Capture the cell that displays the provided text and extract its [X, Y] central coordinate. 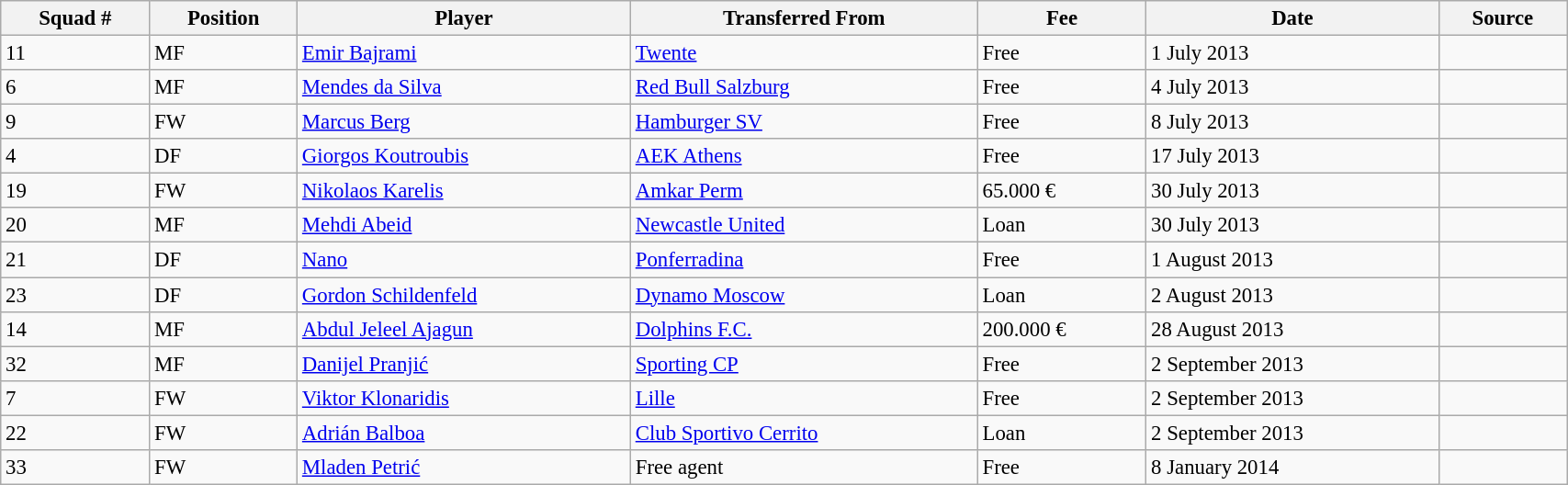
Fee [1062, 18]
32 [75, 364]
1 July 2013 [1292, 53]
Mehdi Abeid [465, 225]
Mladen Petrić [465, 468]
33 [75, 468]
4 [75, 156]
Abdul Jeleel Ajagun [465, 329]
65.000 € [1062, 191]
Date [1292, 18]
19 [75, 191]
Red Bull Salzburg [804, 87]
Free agent [804, 468]
28 August 2013 [1292, 329]
Club Sportivo Cerrito [804, 433]
Emir Bajrami [465, 53]
Dynamo Moscow [804, 295]
6 [75, 87]
7 [75, 398]
21 [75, 260]
9 [75, 122]
Player [465, 18]
20 [75, 225]
Danijel Pranjić [465, 364]
22 [75, 433]
AEK Athens [804, 156]
Transferred From [804, 18]
4 July 2013 [1292, 87]
Mendes da Silva [465, 87]
1 August 2013 [1292, 260]
Adrián Balboa [465, 433]
Squad # [75, 18]
Hamburger SV [804, 122]
11 [75, 53]
Source [1503, 18]
Ponferradina [804, 260]
17 July 2013 [1292, 156]
Giorgos Koutroubis [465, 156]
Sporting CP [804, 364]
Newcastle United [804, 225]
Nikolaos Karelis [465, 191]
14 [75, 329]
Amkar Perm [804, 191]
8 July 2013 [1292, 122]
23 [75, 295]
8 January 2014 [1292, 468]
Twente [804, 53]
Viktor Klonaridis [465, 398]
Marcus Berg [465, 122]
Gordon Schildenfeld [465, 295]
Lille [804, 398]
Position [224, 18]
Nano [465, 260]
200.000 € [1062, 329]
Dolphins F.C. [804, 329]
2 August 2013 [1292, 295]
